Scan for the cell matching the given text and deliver its [x, y] coordinate at center. 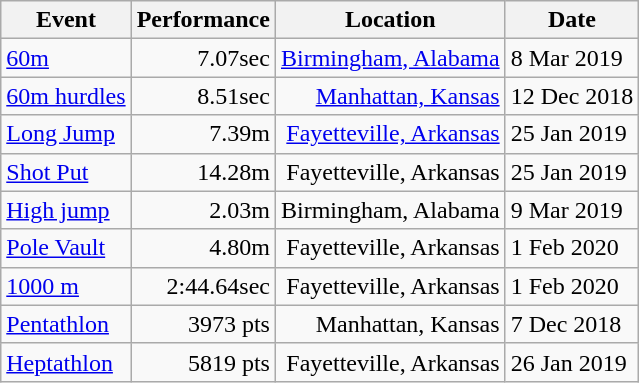
High jump [66, 210]
7.39m [203, 134]
12 Dec 2018 [572, 96]
7.07sec [203, 58]
Location [390, 20]
26 Jan 2019 [572, 362]
Shot Put [66, 172]
8 Mar 2019 [572, 58]
3973 pts [203, 324]
5819 pts [203, 362]
Event [66, 20]
Pole Vault [66, 248]
Long Jump [66, 134]
Performance [203, 20]
1000 m [66, 286]
Pentathlon [66, 324]
60m [66, 58]
2.03m [203, 210]
8.51sec [203, 96]
Date [572, 20]
60m hurdles [66, 96]
7 Dec 2018 [572, 324]
14.28m [203, 172]
Heptathlon [66, 362]
9 Mar 2019 [572, 210]
4.80m [203, 248]
2:44.64sec [203, 286]
